Search for the cell housing the specified text and yield its (x, y) center coordinate. 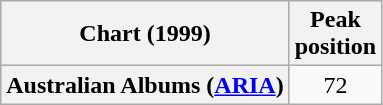
Australian Albums (ARIA) (145, 85)
72 (335, 85)
Chart (1999) (145, 34)
Peakposition (335, 34)
